Output the (X, Y) coordinate of the center of the cell containing the given text.  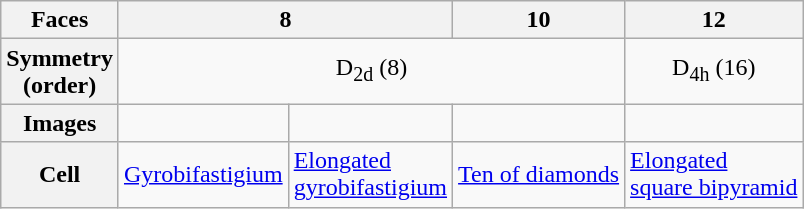
8 (285, 20)
Elongatedgyrobifastigium (370, 174)
Ten of diamonds (539, 174)
12 (714, 20)
Elongatedsquare bipyramid (714, 174)
10 (539, 20)
Gyrobifastigium (203, 174)
Images (60, 123)
D4h (16) (714, 72)
Faces (60, 20)
D2d (8) (371, 72)
Cell (60, 174)
Symmetry(order) (60, 72)
